Return [X, Y] of the center of cell containing provided text 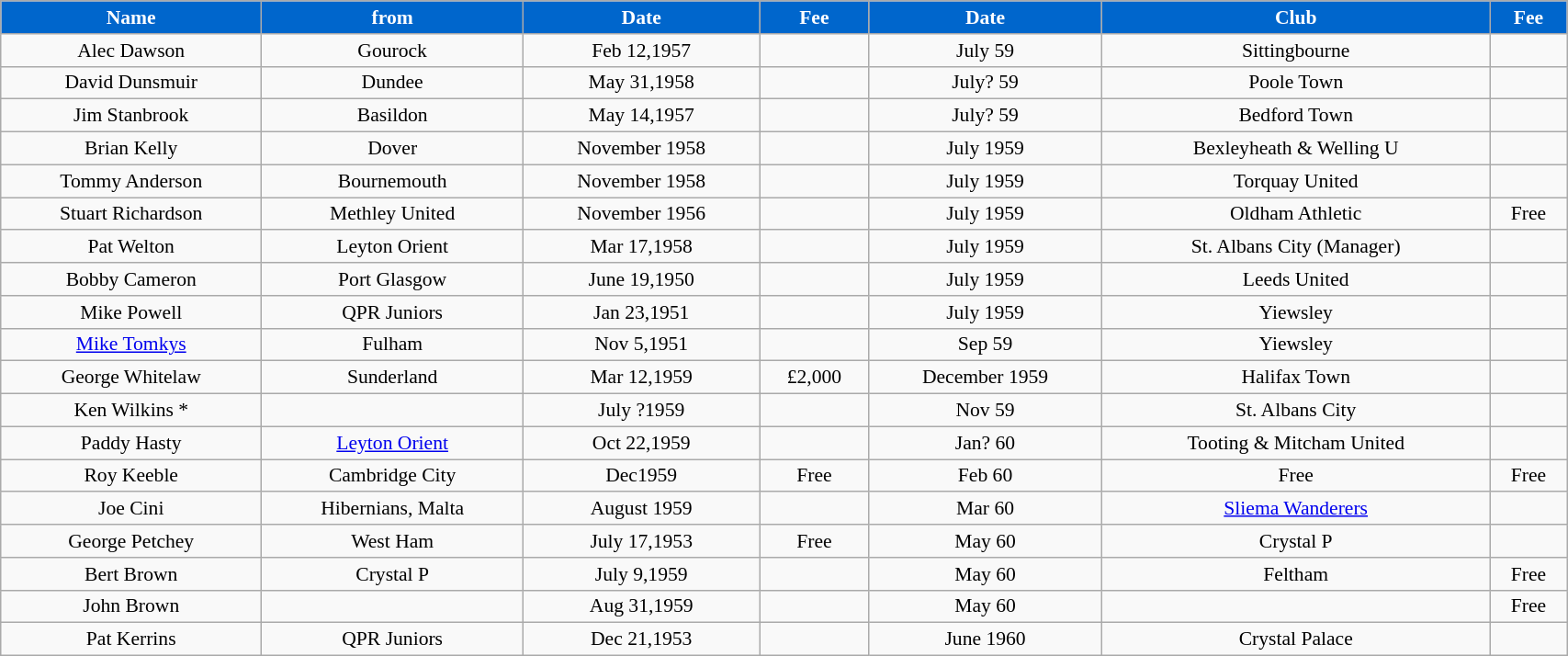
December 1959 [985, 378]
Nov 59 [985, 411]
Bedford Town [1295, 116]
Club [1295, 17]
Gourock [393, 51]
Halifax Town [1295, 378]
St. Albans City [1295, 411]
Dec1959 [641, 476]
August 1959 [641, 509]
Tooting & Mitcham United [1295, 443]
Sliema Wanderers [1295, 509]
June 19,1950 [641, 279]
John Brown [131, 606]
£2,000 [814, 378]
Jan? 60 [985, 443]
Dover [393, 149]
Mar 17,1958 [641, 247]
July ?1959 [641, 411]
Bexleyheath & Welling U [1295, 149]
Sunderland [393, 378]
Roy Keeble [131, 476]
Dundee [393, 83]
Brian Kelly [131, 149]
Joe Cini [131, 509]
Leeds United [1295, 279]
Bert Brown [131, 574]
Port Glasgow [393, 279]
May 14,1957 [641, 116]
Cambridge City [393, 476]
George Petchey [131, 541]
Nov 5,1951 [641, 345]
Pat Kerrins [131, 639]
Basildon [393, 116]
Feltham [1295, 574]
Poole Town [1295, 83]
July 59 [985, 51]
Sep 59 [985, 345]
Aug 31,1959 [641, 606]
Name [131, 17]
Paddy Hasty [131, 443]
June 1960 [985, 639]
Jan 23,1951 [641, 312]
Tommy Anderson [131, 181]
Mike Powell [131, 312]
Methley United [393, 214]
Mar 12,1959 [641, 378]
Bobby Cameron [131, 279]
David Dunsmuir [131, 83]
from [393, 17]
Fulham [393, 345]
July 17,1953 [641, 541]
July 9,1959 [641, 574]
Oldham Athletic [1295, 214]
George Whitelaw [131, 378]
Oct 22,1959 [641, 443]
Jim Stanbrook [131, 116]
November 1956 [641, 214]
Sittingbourne [1295, 51]
Feb 12,1957 [641, 51]
Crystal Palace [1295, 639]
Dec 21,1953 [641, 639]
Mar 60 [985, 509]
Alec Dawson [131, 51]
Mike Tomkys [131, 345]
Ken Wilkins * [131, 411]
Pat Welton [131, 247]
St. Albans City (Manager) [1295, 247]
May 31,1958 [641, 83]
Stuart Richardson [131, 214]
Bournemouth [393, 181]
Torquay United [1295, 181]
West Ham [393, 541]
Feb 60 [985, 476]
Hibernians, Malta [393, 509]
